Determine the (x, y) coordinate at the center of the cell enclosing the given text.  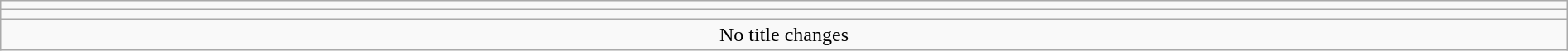
No title changes (784, 35)
